Return the (x, y) coordinate for the center point of the cell that contains the specified text.  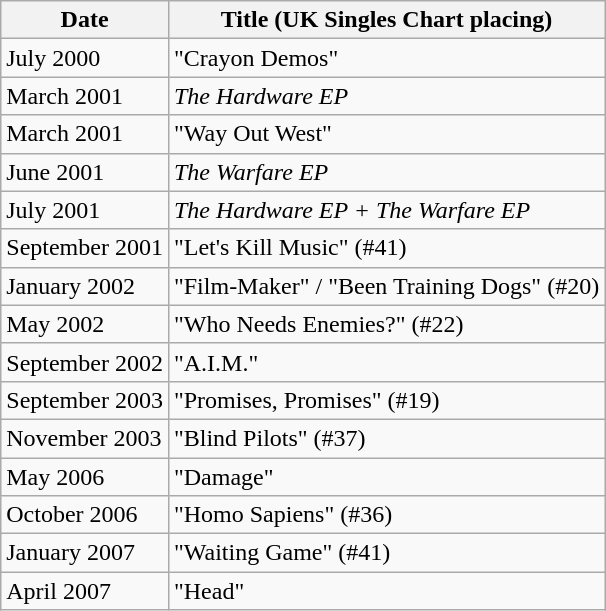
October 2006 (85, 515)
May 2006 (85, 477)
"Let's Kill Music" (#41) (386, 248)
"Waiting Game" (#41) (386, 553)
January 2007 (85, 553)
"Film-Maker" / "Been Training Dogs" (#20) (386, 286)
"Crayon Demos" (386, 58)
January 2002 (85, 286)
September 2001 (85, 248)
The Warfare EP (386, 172)
July 2001 (85, 210)
July 2000 (85, 58)
The Hardware EP (386, 96)
September 2002 (85, 362)
November 2003 (85, 438)
June 2001 (85, 172)
"A.I.M." (386, 362)
"Who Needs Enemies?" (#22) (386, 324)
April 2007 (85, 591)
The Hardware EP + The Warfare EP (386, 210)
Title (UK Singles Chart placing) (386, 20)
"Damage" (386, 477)
"Promises, Promises" (#19) (386, 400)
"Way Out West" (386, 134)
May 2002 (85, 324)
"Homo Sapiens" (#36) (386, 515)
"Head" (386, 591)
Date (85, 20)
September 2003 (85, 400)
"Blind Pilots" (#37) (386, 438)
